Provide the (x, y) coordinate of the cell's center where the given text is located.  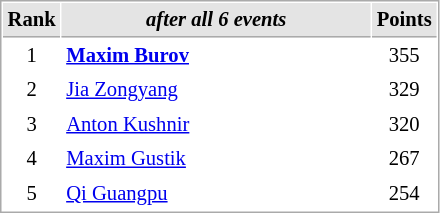
Maxim Gustik (216, 158)
Maxim Burov (216, 56)
329 (404, 90)
4 (32, 158)
Anton Kushnir (216, 124)
Rank (32, 20)
5 (32, 194)
3 (32, 124)
1 (32, 56)
254 (404, 194)
after all 6 events (216, 20)
Jia Zongyang (216, 90)
355 (404, 56)
Points (404, 20)
2 (32, 90)
Qi Guangpu (216, 194)
320 (404, 124)
267 (404, 158)
